Search for the cell housing the specified text and yield its [X, Y] center coordinate. 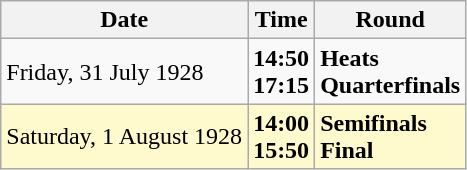
Time [282, 20]
14:5017:15 [282, 72]
Round [390, 20]
HeatsQuarterfinals [390, 72]
SemifinalsFinal [390, 136]
Friday, 31 July 1928 [124, 72]
Saturday, 1 August 1928 [124, 136]
14:0015:50 [282, 136]
Date [124, 20]
